For the text-containing cell, return its midpoint in (X, Y) coordinate format. 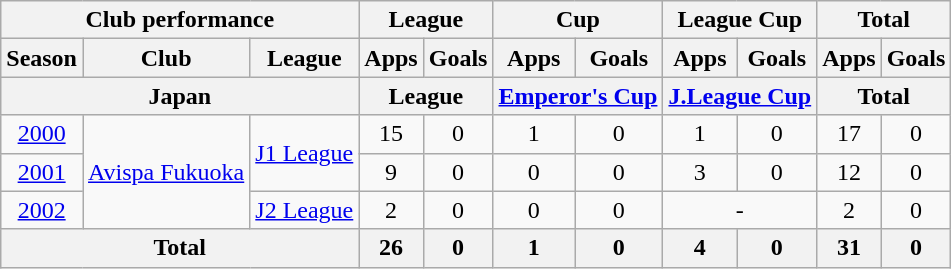
League Cup (740, 20)
Cup (578, 20)
31 (849, 248)
15 (391, 134)
17 (849, 134)
2002 (42, 210)
4 (700, 248)
Club (166, 58)
Japan (180, 96)
J.League Cup (740, 96)
9 (391, 172)
12 (849, 172)
Emperor's Cup (578, 96)
26 (391, 248)
Season (42, 58)
2000 (42, 134)
Club performance (180, 20)
J1 League (304, 153)
3 (700, 172)
Avispa Fukuoka (166, 172)
J2 League (304, 210)
- (740, 210)
2001 (42, 172)
